Determine the (x, y) coordinate at the center of the cell enclosing the given text.  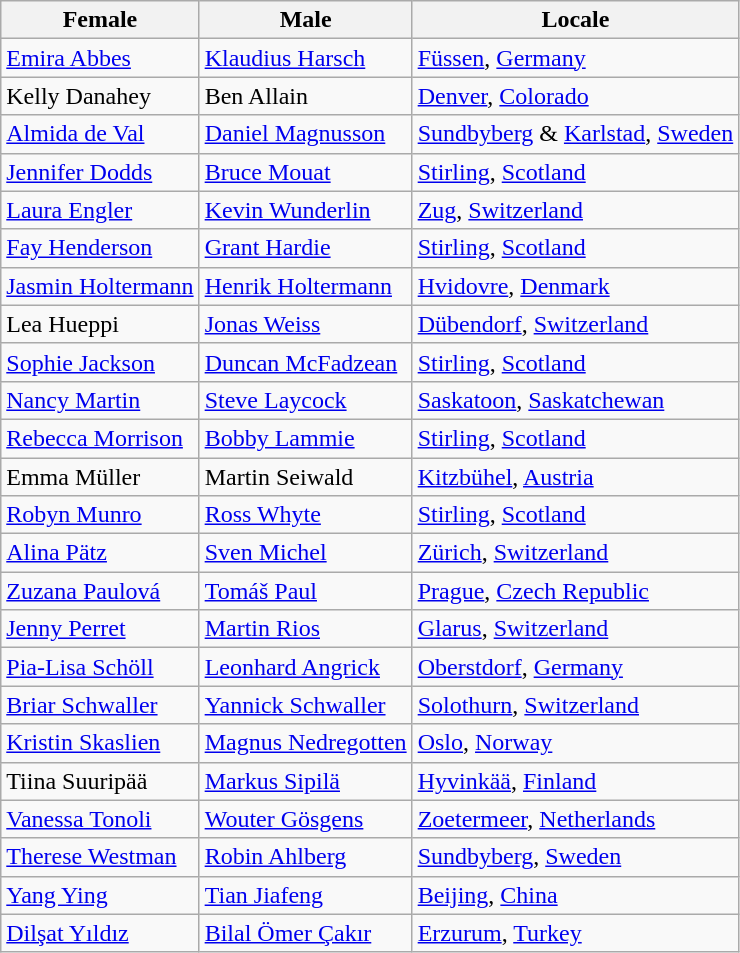
Martin Rios (306, 629)
Hyvinkää, Finland (576, 781)
Markus Sipilä (306, 781)
Almida de Val (100, 134)
Dübendorf, Switzerland (576, 324)
Hvidovre, Denmark (576, 286)
Robyn Munro (100, 515)
Zug, Switzerland (576, 210)
Henrik Holtermann (306, 286)
Füssen, Germany (576, 58)
Emira Abbes (100, 58)
Tomáš Paul (306, 591)
Erzurum, Turkey (576, 933)
Briar Schwaller (100, 705)
Ross Whyte (306, 515)
Kristin Skaslien (100, 743)
Tiina Suuripää (100, 781)
Oslo, Norway (576, 743)
Magnus Nedregotten (306, 743)
Bobby Lammie (306, 438)
Kevin Wunderlin (306, 210)
Saskatoon, Saskatchewan (576, 400)
Solothurn, Switzerland (576, 705)
Alina Pätz (100, 553)
Denver, Colorado (576, 96)
Jenny Perret (100, 629)
Martin Seiwald (306, 477)
Jonas Weiss (306, 324)
Yannick Schwaller (306, 705)
Daniel Magnusson (306, 134)
Wouter Gösgens (306, 819)
Dilşat Yıldız (100, 933)
Ben Allain (306, 96)
Rebecca Morrison (100, 438)
Tian Jiafeng (306, 895)
Sven Michel (306, 553)
Vanessa Tonoli (100, 819)
Emma Müller (100, 477)
Zoetermeer, Netherlands (576, 819)
Fay Henderson (100, 248)
Kitzbühel, Austria (576, 477)
Glarus, Switzerland (576, 629)
Sundbyberg, Sweden (576, 857)
Nancy Martin (100, 400)
Zuzana Paulová (100, 591)
Duncan McFadzean (306, 362)
Grant Hardie (306, 248)
Prague, Czech Republic (576, 591)
Male (306, 20)
Female (100, 20)
Jasmin Holtermann (100, 286)
Leonhard Angrick (306, 667)
Zürich, Switzerland (576, 553)
Therese Westman (100, 857)
Locale (576, 20)
Oberstdorf, Germany (576, 667)
Bilal Ömer Çakır (306, 933)
Steve Laycock (306, 400)
Sophie Jackson (100, 362)
Kelly Danahey (100, 96)
Beijing, China (576, 895)
Bruce Mouat (306, 172)
Sundbyberg & Karlstad, Sweden (576, 134)
Laura Engler (100, 210)
Lea Hueppi (100, 324)
Pia-Lisa Schöll (100, 667)
Klaudius Harsch (306, 58)
Jennifer Dodds (100, 172)
Robin Ahlberg (306, 857)
Yang Ying (100, 895)
